For the text-containing cell, return its midpoint in (X, Y) coordinate format. 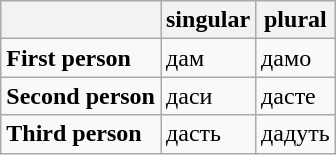
First person (81, 58)
plural (296, 20)
Second person (81, 96)
дам (208, 58)
дасте (296, 96)
singular (208, 20)
дасть (208, 134)
даси (208, 96)
Third person (81, 134)
дадуть (296, 134)
дамо (296, 58)
